Pinpoint the cell where the given text exists, returning its (X, Y) midpoint coordinate. 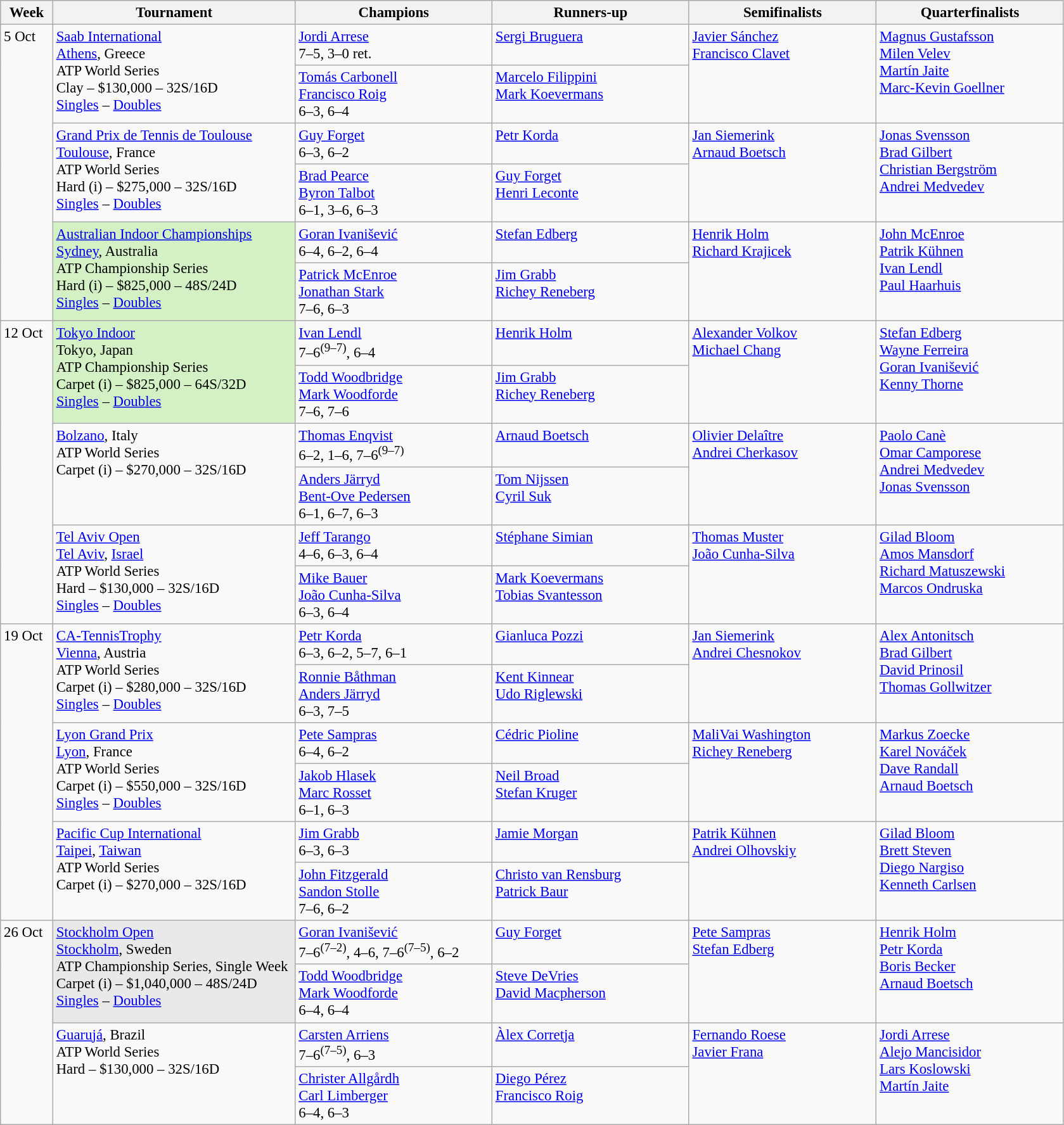
Steve DeVries David Macpherson (591, 994)
Tokyo Indoor Tokyo, JapanATP Championship Series Carpet (i) – $825,000 – 64S/32D Singles – Doubles (174, 372)
Patrik Kühnen Andrei Olhovskiy (783, 871)
Pete Sampras 6–4, 6–2 (394, 744)
Semifinalists (783, 13)
Tom Nijssen Cyril Suk (591, 496)
Grand Prix de Tennis de Toulouse Toulouse, FranceATP World Series Hard (i) – $275,000 – 32S/16D Singles – Doubles (174, 173)
Ronnie Båthman Anders Järryd 6–3, 7–5 (394, 694)
Gilad Bloom Amos Mansdorf Richard Matuszewski Marcos Ondruska (970, 575)
Guy Forget (591, 943)
Stefan Edberg (591, 243)
Christo van Rensburg Patrick Baur (591, 892)
Pete Sampras Stefan Edberg (783, 972)
Kent Kinnear Udo Riglewski (591, 694)
Jakob Hlasek Marc Rosset 6–1, 6–3 (394, 793)
Arnaud Boetsch (591, 445)
Olivier Delaître Andrei Cherkasov (783, 474)
Goran Ivanišević 7–6(7–2), 4–6, 7–6(7–5), 6–2 (394, 943)
Australian Indoor Championships Sydney, AustraliaATP Championship Series Hard (i) – $825,000 – 48S/24D Singles – Doubles (174, 272)
Jamie Morgan (591, 842)
Todd Woodbridge Mark Woodforde 6–4, 6–4 (394, 994)
Patrick McEnroe Jonathan Stark 7–6, 6–3 (394, 293)
Gilad Bloom Brett Steven Diego Nargiso Kenneth Carlsen (970, 871)
Henrik Holm (591, 343)
Mark Koevermans Tobias Svantesson (591, 595)
Guy Forget Henri Leconte (591, 193)
Jeff Tarango 4–6, 6–3, 6–4 (394, 546)
Thomas Enqvist 6–2, 1–6, 7–6(9–7) (394, 445)
Petr Korda 6–3, 6–2, 5–7, 6–1 (394, 645)
Fernando Roese Javier Frana (783, 1073)
Carsten Arriens 7–6(7–5), 6–3 (394, 1044)
Anders Järryd Bent-Ove Pedersen 6–1, 6–7, 6–3 (394, 496)
Guy Forget 6–3, 6–2 (394, 144)
CA-TennisTrophy Vienna, AustriaATP World Series Carpet (i) – $280,000 – 32S/16D Singles – Doubles (174, 673)
Christer Allgårdh Carl Limberger 6–4, 6–3 (394, 1095)
Henrik Holm Richard Krajicek (783, 272)
19 Oct (27, 773)
Champions (394, 13)
Runners-up (591, 13)
Quarterfinalists (970, 13)
Jim Grabb 6–3, 6–3 (394, 842)
Petr Korda (591, 144)
Jan Siemerink Arnaud Boetsch (783, 173)
Stockholm Open Stockholm, SwedenATP Championship Series, Single Week Carpet (i) – $1,040,000 – 48S/24D Singles – Doubles (174, 972)
Neil Broad Stefan Kruger (591, 793)
Thomas Muster João Cunha-Silva (783, 575)
Jordi Arrese Alejo Mancisidor Lars Koslowski Martín Jaite (970, 1073)
Alexander Volkov Michael Chang (783, 372)
Guarujá, BrazilATP World Series Hard – $130,000 – 32S/16D (174, 1073)
Mike Bauer João Cunha-Silva 6–3, 6–4 (394, 595)
Goran Ivanišević 6–4, 6–2, 6–4 (394, 243)
Tel Aviv Open Tel Aviv, IsraelATP World Series Hard – $130,000 – 32S/16D Singles – Doubles (174, 575)
Pacific Cup International Taipei, TaiwanATP World Series Carpet (i) – $270,000 – 32S/16D (174, 871)
12 Oct (27, 473)
Paolo Canè Omar Camporese Andrei Medvedev Jonas Svensson (970, 474)
John McEnroe Patrik Kühnen Ivan Lendl Paul Haarhuis (970, 272)
Marcelo Filippini Mark Koevermans (591, 94)
Markus Zoecke Karel Nováček Dave Randall Arnaud Boetsch (970, 772)
Javier Sánchez Francisco Clavet (783, 74)
Tournament (174, 13)
Alex Antonitsch Brad Gilbert David Prinosil Thomas Gollwitzer (970, 673)
26 Oct (27, 1022)
Brad Pearce Byron Talbot 6–1, 3–6, 6–3 (394, 193)
John Fitzgerald Sandon Stolle 7–6, 6–2 (394, 892)
Bolzano, ItalyATP World Series Carpet (i) – $270,000 – 32S/16D (174, 474)
Stéphane Simian (591, 546)
Sergi Bruguera (591, 46)
MaliVai Washington Richey Reneberg (783, 772)
Magnus Gustafsson Milen Velev Martín Jaite Marc-Kevin Goellner (970, 74)
Jonas Svensson Brad Gilbert Christian Bergström Andrei Medvedev (970, 173)
Week (27, 13)
Àlex Corretja (591, 1044)
Cédric Pioline (591, 744)
Todd Woodbridge Mark Woodforde 7–6, 7–6 (394, 394)
Tomás Carbonell Francisco Roig 6–3, 6–4 (394, 94)
Diego Pérez Francisco Roig (591, 1095)
5 Oct (27, 174)
Henrik Holm Petr Korda Boris Becker Arnaud Boetsch (970, 972)
Stefan Edberg Wayne Ferreira Goran Ivanišević Kenny Thorne (970, 372)
Ivan Lendl 7–6(9–7), 6–4 (394, 343)
Gianluca Pozzi (591, 645)
Saab International Athens, GreeceATP World Series Clay – $130,000 – 32S/16D Singles – Doubles (174, 74)
Lyon Grand Prix Lyon, FranceATP World Series Carpet (i) – $550,000 – 32S/16D Singles – Doubles (174, 772)
Jan Siemerink Andrei Chesnokov (783, 673)
Jordi Arrese 7–5, 3–0 ret. (394, 46)
